Return (X, Y) of the center of cell containing provided text 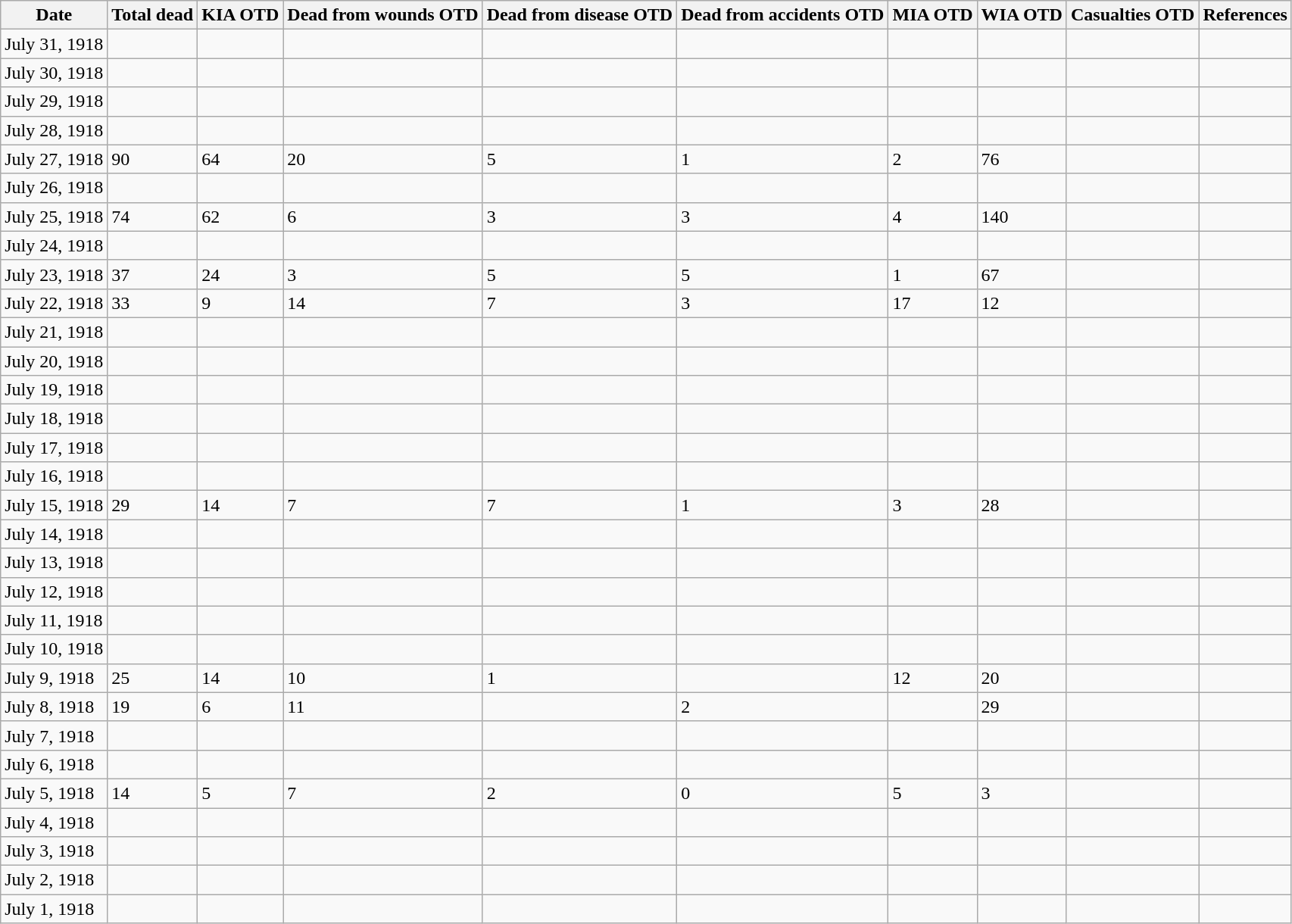
July 14, 1918 (55, 534)
17 (933, 303)
July 29, 1918 (55, 101)
July 25, 1918 (55, 217)
9 (241, 303)
July 15, 1918 (55, 505)
References (1245, 15)
July 27, 1918 (55, 159)
July 13, 1918 (55, 563)
July 12, 1918 (55, 592)
July 19, 1918 (55, 390)
Date (55, 15)
WIA OTD (1022, 15)
July 16, 1918 (55, 476)
July 21, 1918 (55, 332)
July 17, 1918 (55, 448)
July 6, 1918 (55, 764)
Dead from accidents OTD (783, 15)
4 (933, 217)
July 8, 1918 (55, 707)
July 18, 1918 (55, 419)
25 (153, 678)
July 23, 1918 (55, 274)
July 28, 1918 (55, 130)
July 10, 1918 (55, 649)
July 5, 1918 (55, 793)
140 (1022, 217)
62 (241, 217)
28 (1022, 505)
July 26, 1918 (55, 188)
July 3, 1918 (55, 851)
19 (153, 707)
July 7, 1918 (55, 735)
11 (383, 707)
33 (153, 303)
July 2, 1918 (55, 880)
64 (241, 159)
37 (153, 274)
July 22, 1918 (55, 303)
July 4, 1918 (55, 822)
Casualties OTD (1132, 15)
67 (1022, 274)
10 (383, 678)
July 30, 1918 (55, 73)
MIA OTD (933, 15)
KIA OTD (241, 15)
Dead from wounds OTD (383, 15)
Dead from disease OTD (580, 15)
90 (153, 159)
July 31, 1918 (55, 44)
74 (153, 217)
July 1, 1918 (55, 909)
Total dead (153, 15)
July 9, 1918 (55, 678)
July 20, 1918 (55, 361)
24 (241, 274)
July 24, 1918 (55, 245)
July 11, 1918 (55, 620)
0 (783, 793)
76 (1022, 159)
